Return the [x, y] coordinate for the center point of the cell that contains the specified text.  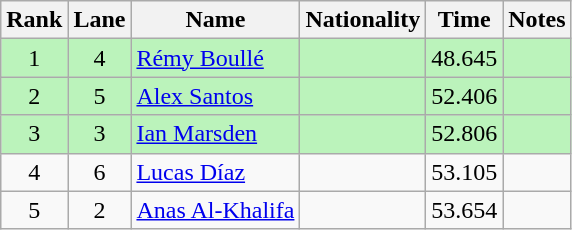
Anas Al-Khalifa [216, 210]
Lucas Díaz [216, 172]
Rémy Boullé [216, 58]
Name [216, 20]
Nationality [363, 20]
Ian Marsden [216, 134]
Alex Santos [216, 96]
53.654 [464, 210]
48.645 [464, 58]
1 [34, 58]
Rank [34, 20]
53.105 [464, 172]
52.806 [464, 134]
Notes [537, 20]
Lane [100, 20]
52.406 [464, 96]
6 [100, 172]
Time [464, 20]
